Determine the (X, Y) coordinate at the center of the cell enclosing the given text.  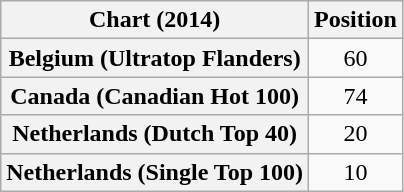
74 (356, 96)
10 (356, 172)
20 (356, 134)
Chart (2014) (155, 20)
Position (356, 20)
Belgium (Ultratop Flanders) (155, 58)
60 (356, 58)
Netherlands (Single Top 100) (155, 172)
Canada (Canadian Hot 100) (155, 96)
Netherlands (Dutch Top 40) (155, 134)
